Find where the given text appears and provide that cell's center as [X, Y] coordinate. 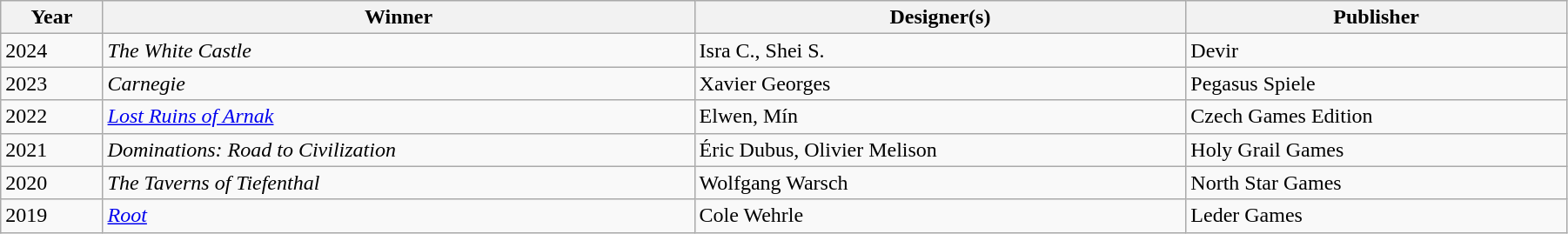
Elwen, Mín [940, 117]
Isra C., Shei S. [940, 50]
Winner [399, 17]
Czech Games Edition [1377, 117]
North Star Games [1377, 183]
2021 [52, 150]
2019 [52, 216]
Designer(s) [940, 17]
Lost Ruins of Arnak [399, 117]
2023 [52, 84]
Dominations: Road to Civilization [399, 150]
Cole Wehrle [940, 216]
2020 [52, 183]
Devir [1377, 50]
Publisher [1377, 17]
Carnegie [399, 84]
Root [399, 216]
Year [52, 17]
2022 [52, 117]
Leder Games [1377, 216]
Holy Grail Games [1377, 150]
Pegasus Spiele [1377, 84]
2024 [52, 50]
The White Castle [399, 50]
Éric Dubus, Olivier Melison [940, 150]
The Taverns of Tiefenthal [399, 183]
Xavier Georges [940, 84]
Wolfgang Warsch [940, 183]
